Determine the (x, y) coordinate at the center of the cell enclosing the given text.  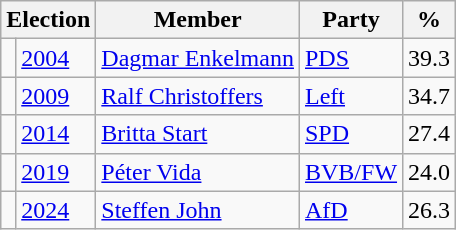
2004 (56, 58)
Ralf Christoffers (198, 96)
39.3 (430, 58)
Left (350, 96)
Election (48, 20)
% (430, 20)
2014 (56, 134)
Steffen John (198, 210)
Member (198, 20)
34.7 (430, 96)
Britta Start (198, 134)
24.0 (430, 172)
Dagmar Enkelmann (198, 58)
BVB/FW (350, 172)
AfD (350, 210)
27.4 (430, 134)
2009 (56, 96)
26.3 (430, 210)
SPD (350, 134)
PDS (350, 58)
Péter Vida (198, 172)
2019 (56, 172)
Party (350, 20)
2024 (56, 210)
